Capture the cell that displays the provided text and extract its (X, Y) central coordinate. 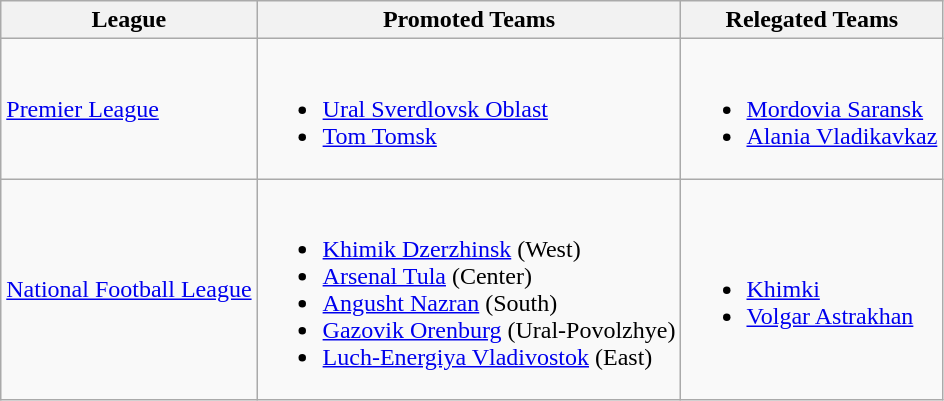
Ural Sverdlovsk OblastTom Tomsk (469, 109)
League (129, 20)
National Football League (129, 290)
Premier League (129, 109)
Mordovia SaranskAlania Vladikavkaz (812, 109)
Relegated Teams (812, 20)
Khimik Dzerzhinsk (West)Arsenal Tula (Center)Angusht Nazran (South)Gazovik Orenburg (Ural-Povolzhye)Luch-Energiya Vladivostok (East) (469, 290)
Promoted Teams (469, 20)
KhimkiVolgar Astrakhan (812, 290)
